Determine the (X, Y) coordinate at the center of the cell enclosing the given text.  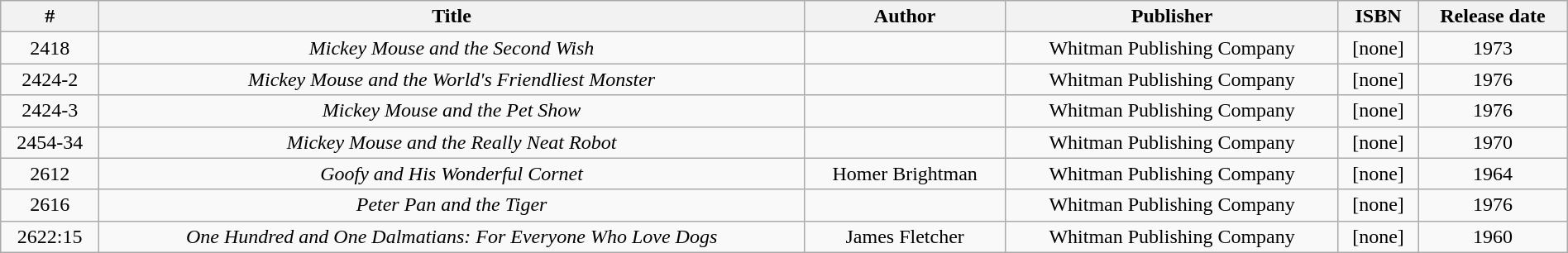
James Fletcher (905, 236)
2424-3 (50, 111)
1970 (1494, 142)
Release date (1494, 17)
2418 (50, 48)
1960 (1494, 236)
Publisher (1173, 17)
1973 (1494, 48)
One Hundred and One Dalmatians: For Everyone Who Love Dogs (452, 236)
Mickey Mouse and the Really Neat Robot (452, 142)
2612 (50, 174)
Mickey Mouse and the World's Friendliest Monster (452, 79)
ISBN (1378, 17)
2424-2 (50, 79)
Title (452, 17)
2622:15 (50, 236)
Author (905, 17)
Peter Pan and the Tiger (452, 205)
1964 (1494, 174)
# (50, 17)
Goofy and His Wonderful Cornet (452, 174)
2616 (50, 205)
Mickey Mouse and the Pet Show (452, 111)
Mickey Mouse and the Second Wish (452, 48)
Homer Brightman (905, 174)
2454-34 (50, 142)
